Detect which cell encompasses the target text, then output its [x, y] center coordinate. 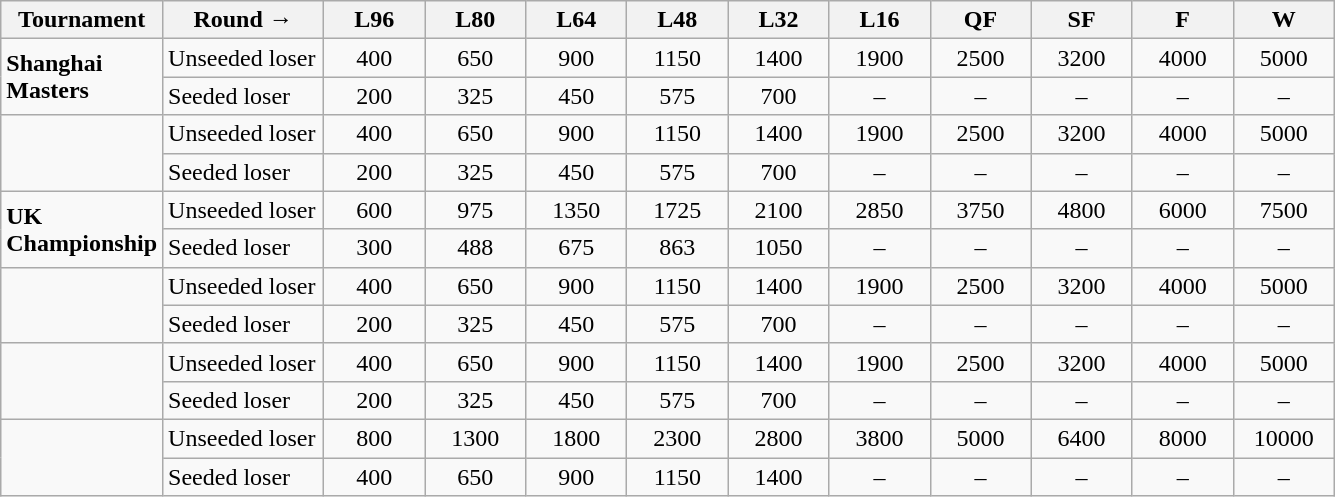
L80 [476, 20]
863 [678, 248]
L32 [778, 20]
675 [576, 248]
L48 [678, 20]
2100 [778, 210]
UK Championship [82, 229]
2300 [678, 438]
3750 [980, 210]
800 [374, 438]
L64 [576, 20]
300 [374, 248]
1800 [576, 438]
488 [476, 248]
1725 [678, 210]
W [1284, 20]
8000 [1182, 438]
QF [980, 20]
L96 [374, 20]
600 [374, 210]
10000 [1284, 438]
Tournament [82, 20]
6000 [1182, 210]
1300 [476, 438]
L16 [880, 20]
Round → [244, 20]
2850 [880, 210]
1050 [778, 248]
4800 [1082, 210]
2800 [778, 438]
F [1182, 20]
6400 [1082, 438]
SF [1082, 20]
1350 [576, 210]
3800 [880, 438]
7500 [1284, 210]
975 [476, 210]
Shanghai Masters [82, 77]
